Return [X, Y] of the center of cell containing provided text 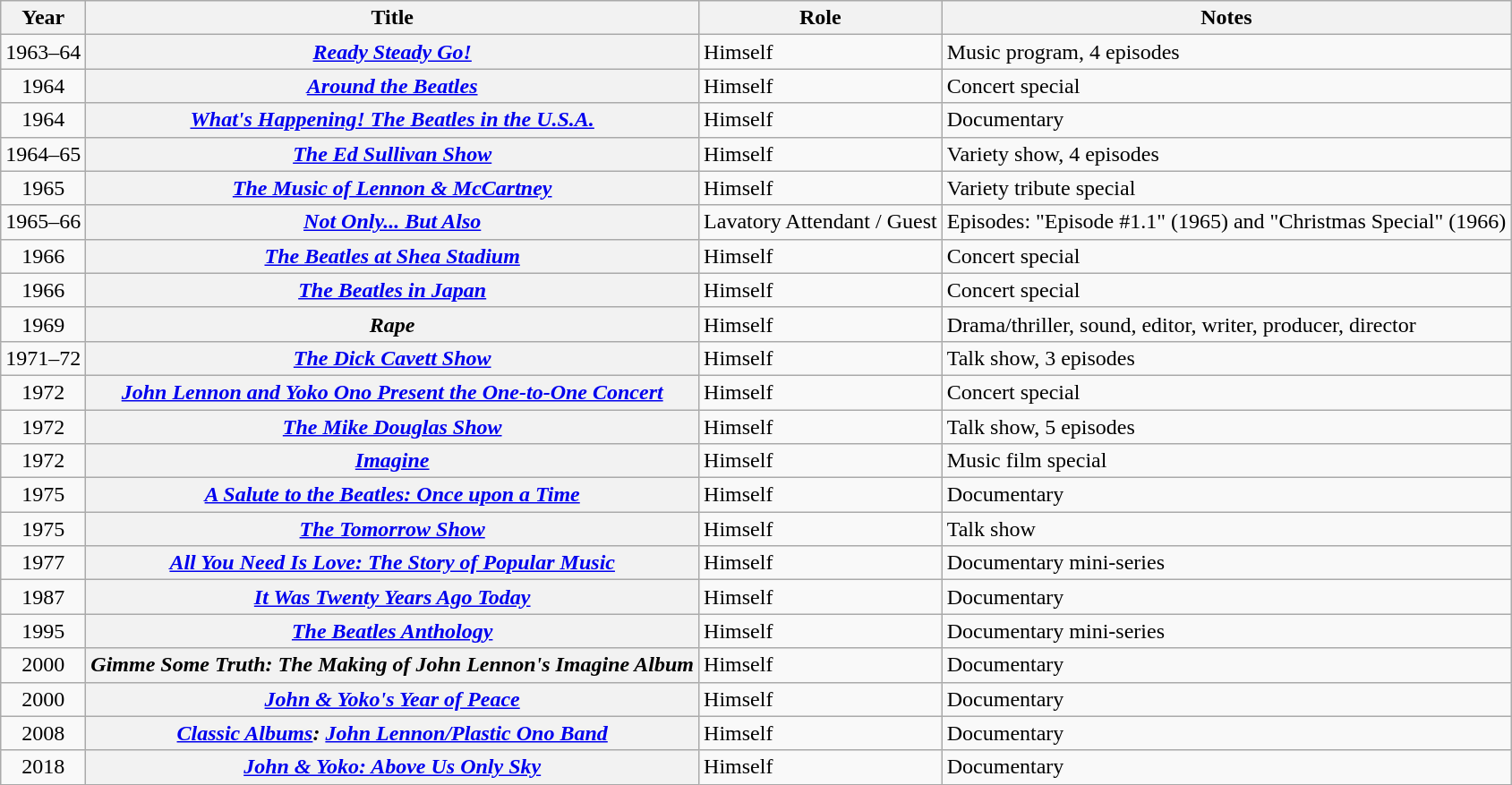
Gimme Some Truth: The Making of John Lennon's Imagine Album [392, 665]
Ready Steady Go! [392, 52]
The Tomorrow Show [392, 529]
Music program, 4 episodes [1226, 52]
2018 [43, 767]
Variety show, 4 episodes [1226, 154]
The Music of Lennon & McCartney [392, 188]
Drama/thriller, sound, editor, writer, producer, director [1226, 324]
The Mike Douglas Show [392, 427]
Notes [1226, 18]
1965 [43, 188]
Title [392, 18]
Music film special [1226, 461]
1987 [43, 597]
What's Happening! The Beatles in the U.S.A. [392, 120]
1995 [43, 631]
The Ed Sullivan Show [392, 154]
The Beatles Anthology [392, 631]
Year [43, 18]
A Salute to the Beatles: Once upon a Time [392, 495]
1963–64 [43, 52]
All You Need Is Love: The Story of Popular Music [392, 563]
John & Yoko: Above Us Only Sky [392, 767]
Talk show [1226, 529]
Imagine [392, 461]
2008 [43, 733]
John Lennon and Yoko Ono Present the One-to-One Concert [392, 392]
1964–65 [43, 154]
Talk show, 3 episodes [1226, 358]
Around the Beatles [392, 86]
The Beatles in Japan [392, 290]
Role [821, 18]
Variety tribute special [1226, 188]
Talk show, 5 episodes [1226, 427]
Episodes: "Episode #1.1" (1965) and "Christmas Special" (1966) [1226, 222]
Not Only... But Also [392, 222]
1977 [43, 563]
1965–66 [43, 222]
Rape [392, 324]
Lavatory Attendant / Guest [821, 222]
The Dick Cavett Show [392, 358]
1971–72 [43, 358]
The Beatles at Shea Stadium [392, 256]
Classic Albums: John Lennon/Plastic Ono Band [392, 733]
1969 [43, 324]
John & Yoko's Year of Peace [392, 699]
It Was Twenty Years Ago Today [392, 597]
